Detect which cell encompasses the target text, then output its (X, Y) center coordinate. 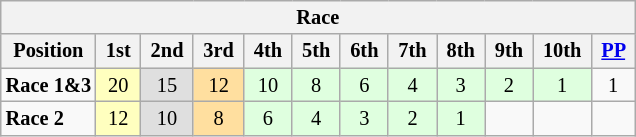
10th (562, 51)
8th (461, 51)
PP (613, 51)
5th (316, 51)
4th (268, 51)
Position (48, 51)
3rd (218, 51)
2nd (168, 51)
6th (364, 51)
7th (412, 51)
1st (118, 51)
20 (118, 85)
9th (509, 51)
Race 2 (48, 118)
15 (168, 85)
Race (318, 17)
Race 1&3 (48, 85)
